Capture the cell that displays the provided text and extract its (x, y) central coordinate. 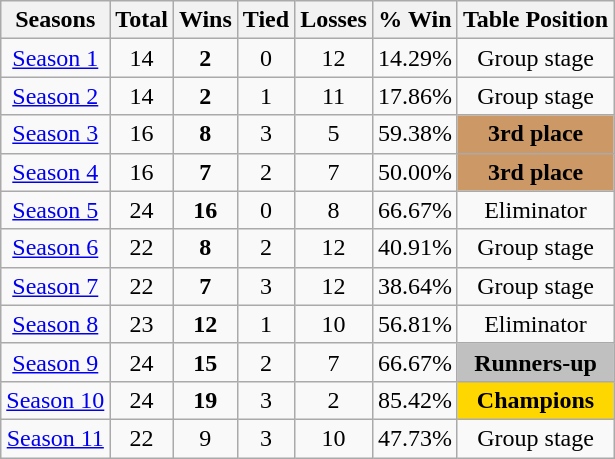
15 (205, 362)
50.00% (414, 172)
40.91% (414, 248)
Wins (205, 20)
19 (205, 400)
Season 4 (56, 172)
Tied (266, 20)
Season 7 (56, 286)
17.86% (414, 96)
Seasons (56, 20)
Season 6 (56, 248)
Season 2 (56, 96)
Season 5 (56, 210)
56.81% (414, 324)
47.73% (414, 438)
59.38% (414, 134)
14.29% (414, 58)
Total (142, 20)
Season 11 (56, 438)
23 (142, 324)
Season 10 (56, 400)
Season 1 (56, 58)
Season 8 (56, 324)
85.42% (414, 400)
Runners-up (535, 362)
11 (334, 96)
% Win (414, 20)
38.64% (414, 286)
Losses (334, 20)
Table Position (535, 20)
Season 3 (56, 134)
9 (205, 438)
5 (334, 134)
Champions (535, 400)
Season 9 (56, 362)
